Search for the cell housing the specified text and yield its (X, Y) center coordinate. 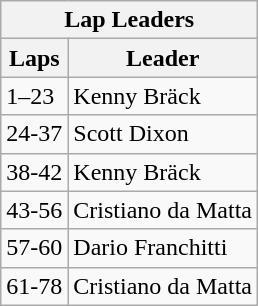
43-56 (34, 210)
Scott Dixon (163, 134)
57-60 (34, 248)
Leader (163, 58)
1–23 (34, 96)
Laps (34, 58)
38-42 (34, 172)
24-37 (34, 134)
Dario Franchitti (163, 248)
61-78 (34, 286)
Lap Leaders (130, 20)
